Return the [X, Y] coordinate for the center point of the cell that contains the specified text.  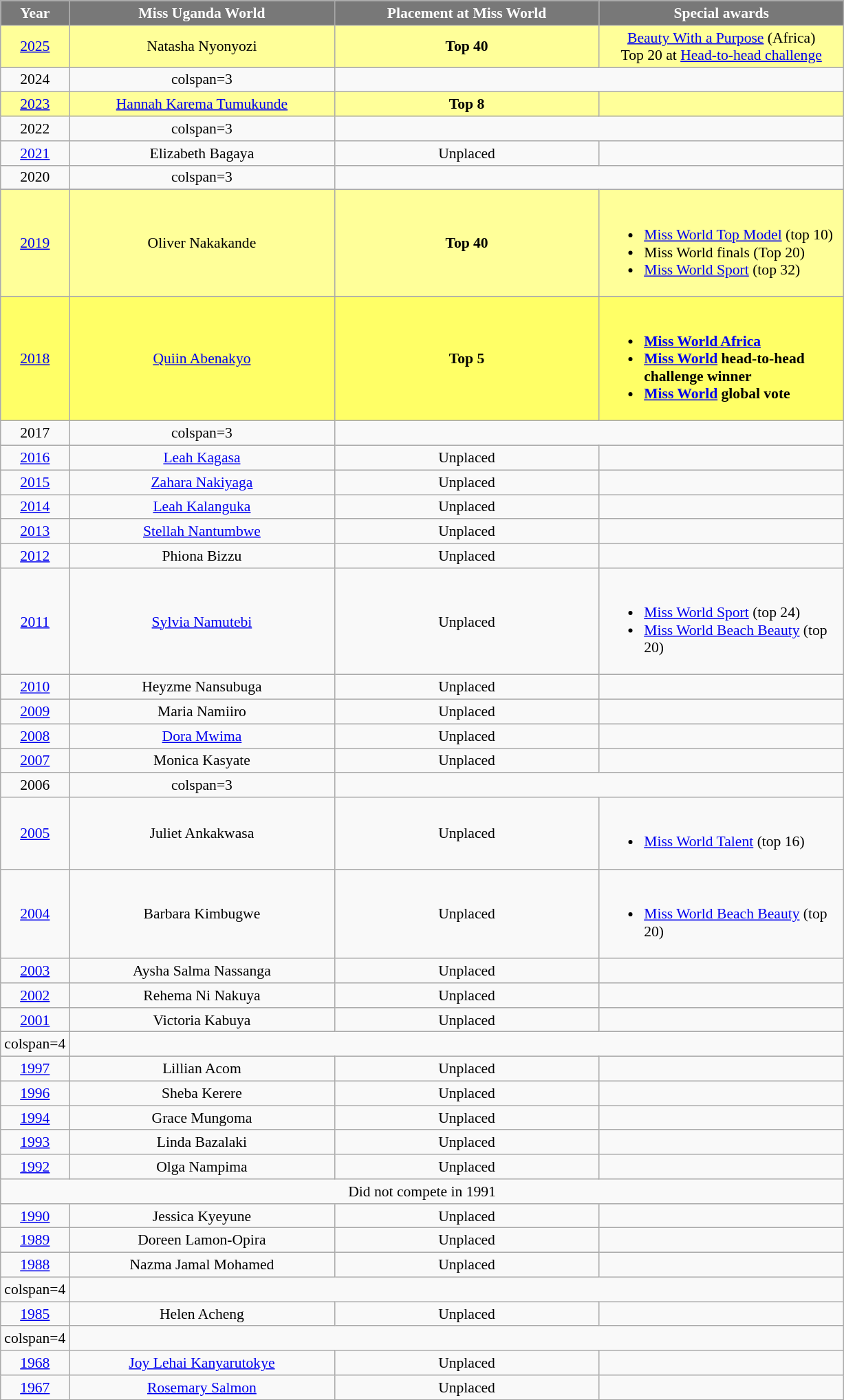
Jessica Kyeyune [202, 1216]
Oliver Nakakande [202, 244]
Sheba Kerere [202, 1094]
2020 [35, 177]
2001 [35, 1020]
Maria Namiiro [202, 712]
Miss World Beach Beauty (top 20) [721, 914]
Hannah Karema Tumukunde [202, 105]
Special awards [721, 13]
2008 [35, 736]
Did not compete in 1991 [422, 1192]
Natasha Nyonyozi [202, 47]
Olga Nampima [202, 1167]
2004 [35, 914]
Victoria Kabuya [202, 1020]
2006 [35, 786]
Elizabeth Bagaya [202, 153]
2016 [35, 458]
1967 [35, 1388]
1997 [35, 1069]
Phiona Bizzu [202, 556]
Rehema Ni Nakuya [202, 995]
Aysha Salma Nassanga [202, 971]
2007 [35, 761]
2002 [35, 995]
1988 [35, 1265]
Nazma Jamal Mohamed [202, 1265]
2022 [35, 129]
2024 [35, 80]
2018 [35, 359]
Helen Acheng [202, 1314]
Barbara Kimbugwe [202, 914]
1994 [35, 1118]
2010 [35, 687]
1990 [35, 1216]
Miss World Talent (top 16) [721, 833]
Lillian Acom [202, 1069]
Miss Uganda World [202, 13]
2011 [35, 622]
Leah Kalanguka [202, 507]
1992 [35, 1167]
Joy Lehai Kanyarutokye [202, 1363]
2012 [35, 556]
Beauty With a Purpose (Africa) Top 20 at Head-to-head challenge [721, 47]
2019 [35, 244]
Top 8 [466, 105]
Zahara Nakiyaga [202, 482]
Miss World Top Model (top 10)Miss World finals (Top 20)Miss World Sport (top 32) [721, 244]
Heyzme Nansubuga [202, 687]
2023 [35, 105]
Quiin Abenakyo [202, 359]
Juliet Ankakwasa [202, 833]
2005 [35, 833]
2013 [35, 532]
Grace Mungoma [202, 1118]
1993 [35, 1143]
Linda Bazalaki [202, 1143]
Miss World AfricaMiss World head-to-head challenge winnerMiss World global vote [721, 359]
1968 [35, 1363]
Placement at Miss World [466, 13]
1989 [35, 1240]
2025 [35, 47]
Monica Kasyate [202, 761]
Leah Kagasa [202, 458]
1996 [35, 1094]
Stellah Nantumbwe [202, 532]
Year [35, 13]
2009 [35, 712]
Dora Mwima [202, 736]
Miss World Sport (top 24)Miss World Beach Beauty (top 20) [721, 622]
2014 [35, 507]
2017 [35, 433]
1985 [35, 1314]
Sylvia Namutebi [202, 622]
2021 [35, 153]
Doreen Lamon-Opira [202, 1240]
2003 [35, 971]
2015 [35, 482]
Rosemary Salmon [202, 1388]
Top 5 [466, 359]
